Output the [X, Y] coordinate of the center of the cell containing the given text.  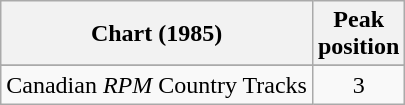
3 [358, 85]
Canadian RPM Country Tracks [157, 85]
Peakposition [358, 34]
Chart (1985) [157, 34]
